Scan for the cell matching the given text and deliver its (X, Y) coordinate at center. 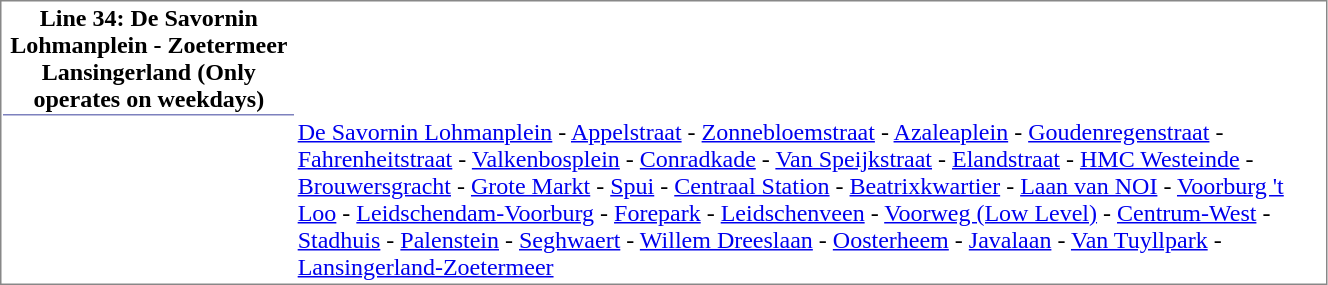
Line 34: De Savornin Lohmanplein - Zoetermeer Lansingerland (Only operates on weekdays) (149, 59)
